Search for the cell housing the specified text and yield its (X, Y) center coordinate. 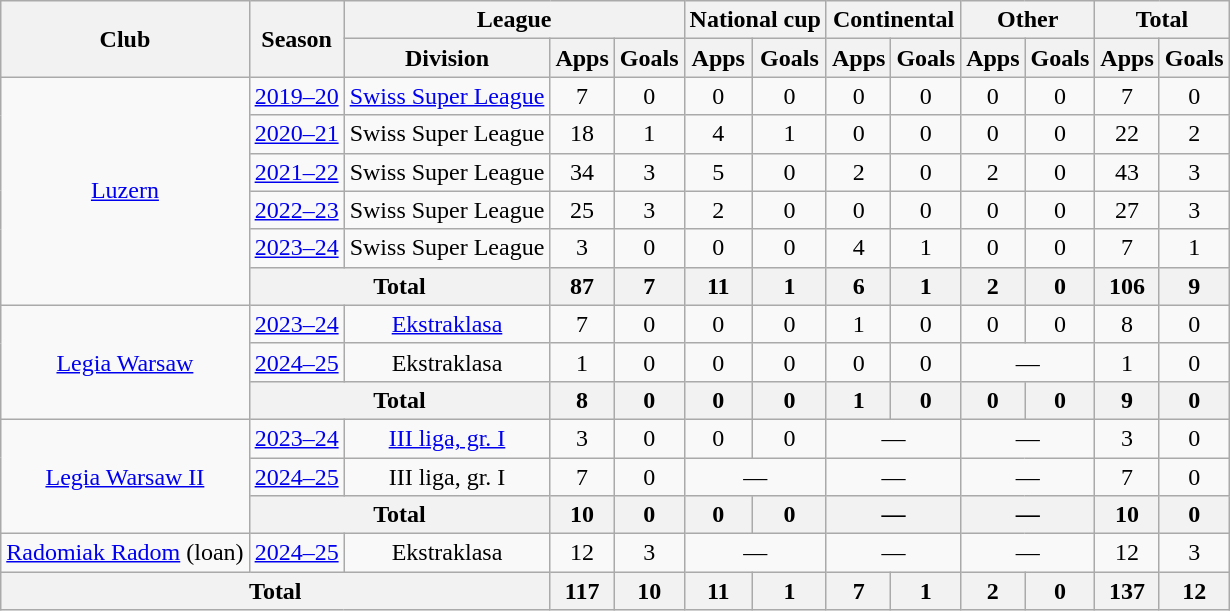
Continental (893, 20)
5 (718, 172)
6 (858, 286)
Division (447, 58)
25 (582, 210)
2019–20 (296, 96)
18 (582, 134)
2021–22 (296, 172)
2020–21 (296, 134)
22 (1127, 134)
34 (582, 172)
League (514, 20)
Legia Warsaw II (125, 476)
2022–23 (296, 210)
Legia Warsaw (125, 362)
43 (1127, 172)
27 (1127, 210)
Club (125, 39)
117 (582, 591)
106 (1127, 286)
Other (1028, 20)
Radomiak Radom (loan) (125, 553)
Season (296, 39)
National cup (755, 20)
137 (1127, 591)
Luzern (125, 191)
87 (582, 286)
